Search for the cell housing the specified text and yield its [x, y] center coordinate. 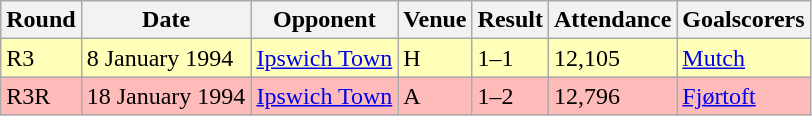
Opponent [324, 20]
Result [510, 20]
1–2 [510, 96]
18 January 1994 [166, 96]
12,105 [612, 58]
Venue [435, 20]
Mutch [744, 58]
H [435, 58]
1–1 [510, 58]
R3R [41, 96]
Date [166, 20]
R3 [41, 58]
Attendance [612, 20]
Fjørtoft [744, 96]
Goalscorers [744, 20]
A [435, 96]
Round [41, 20]
12,796 [612, 96]
8 January 1994 [166, 58]
